Provide the [X, Y] coordinate of the cell's center where the given text is located.  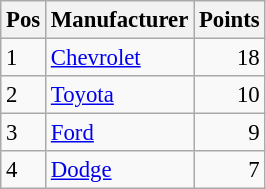
10 [230, 95]
Manufacturer [120, 20]
3 [24, 133]
Chevrolet [120, 58]
9 [230, 133]
7 [230, 170]
Points [230, 20]
4 [24, 170]
2 [24, 95]
Ford [120, 133]
1 [24, 58]
Pos [24, 20]
Dodge [120, 170]
18 [230, 58]
Toyota [120, 95]
